Extract the (x, y) coordinate from the center of the cell holding the provided text.  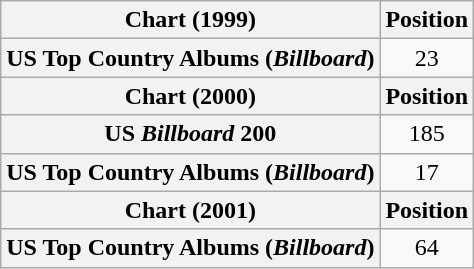
23 (427, 58)
Chart (2000) (190, 96)
Chart (1999) (190, 20)
185 (427, 134)
Chart (2001) (190, 210)
US Billboard 200 (190, 134)
17 (427, 172)
64 (427, 248)
